Return [X, Y] of the center of cell containing provided text 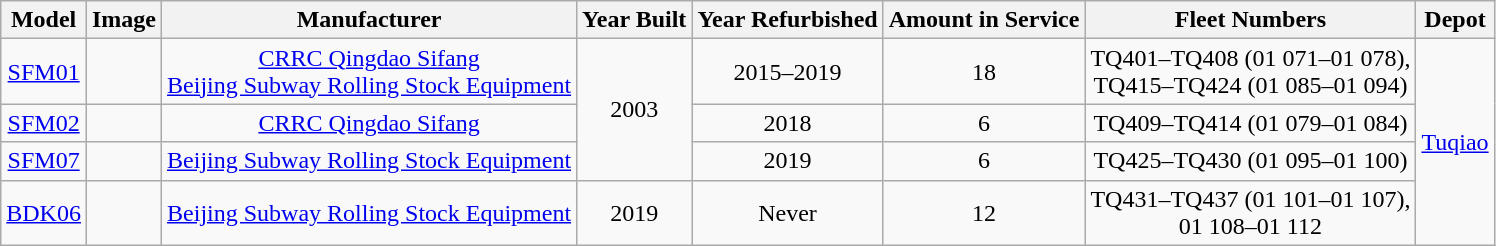
Year Built [634, 20]
18 [984, 72]
2015–2019 [788, 72]
SFM02 [44, 123]
Manufacturer [370, 20]
TQ401–TQ408 (01 071–01 078), TQ415–TQ424 (01 085–01 094) [1250, 72]
SFM07 [44, 161]
Never [788, 212]
Year Refurbished [788, 20]
Depot [1455, 20]
Fleet Numbers [1250, 20]
TQ425–TQ430 (01 095–01 100) [1250, 161]
Tuqiao [1455, 142]
TQ431–TQ437 (01 101–01 107), 01 108–01 112 [1250, 212]
12 [984, 212]
2003 [634, 110]
Amount in Service [984, 20]
BDK06 [44, 212]
TQ409–TQ414 (01 079–01 084) [1250, 123]
Image [124, 20]
Model [44, 20]
SFM01 [44, 72]
CRRC Qingdao Sifang [370, 123]
CRRC Qingdao SifangBeijing Subway Rolling Stock Equipment [370, 72]
2018 [788, 123]
